Locate the cell with the specified text and output its [x, y] center coordinate. 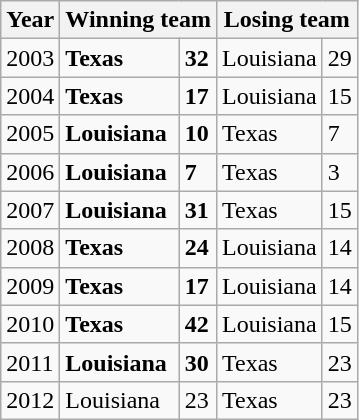
Winning team [138, 20]
2007 [30, 210]
42 [198, 324]
3 [340, 172]
31 [198, 210]
29 [340, 58]
2011 [30, 362]
2004 [30, 96]
2012 [30, 400]
2009 [30, 286]
Year [30, 20]
10 [198, 134]
24 [198, 248]
Losing team [286, 20]
32 [198, 58]
30 [198, 362]
2010 [30, 324]
2006 [30, 172]
2005 [30, 134]
2008 [30, 248]
2003 [30, 58]
